Identify which cell holds the provided text, then report its [X, Y] central coordinate. 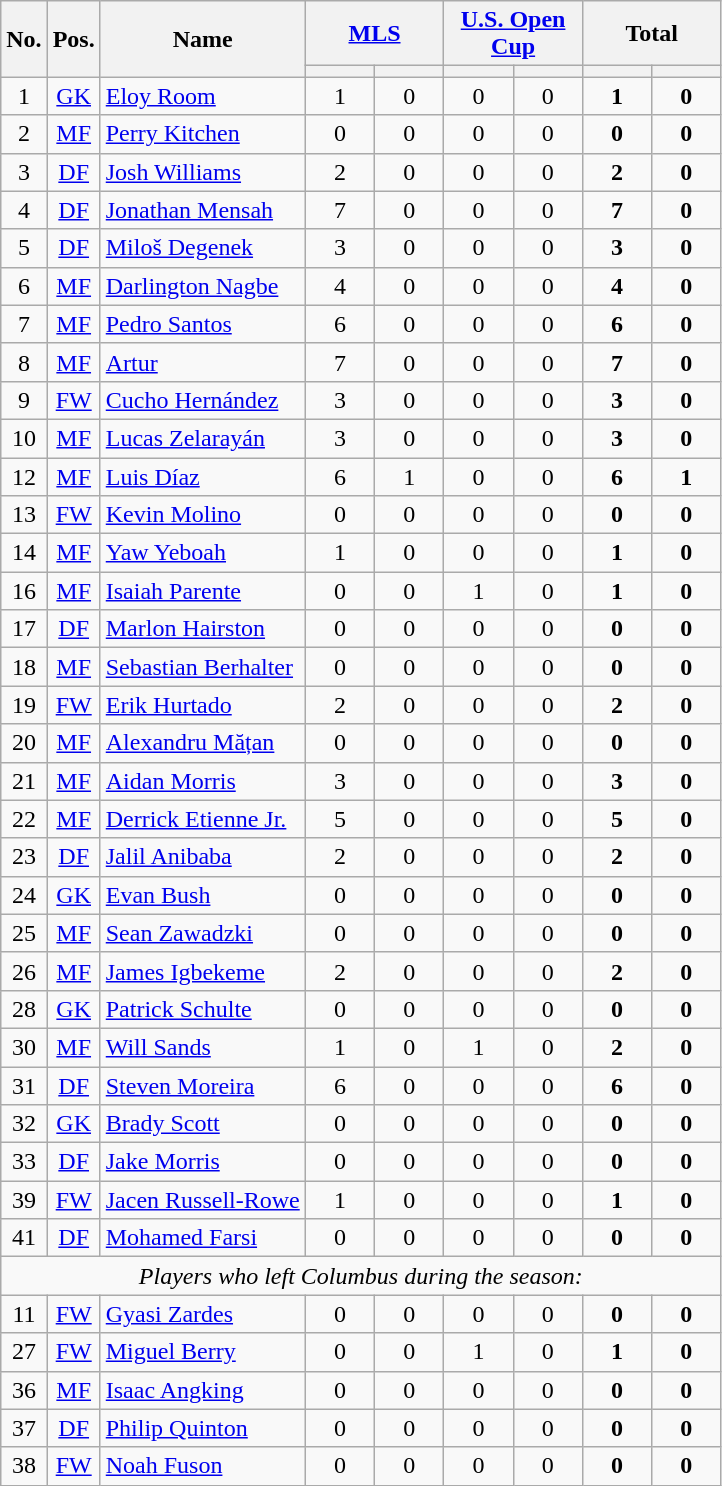
38 [24, 1466]
Philip Quinton [202, 1428]
Total [652, 34]
Miloš Degenek [202, 248]
Alexandru Mățan [202, 743]
Will Sands [202, 1047]
Isaac Angking [202, 1390]
12 [24, 477]
8 [24, 362]
13 [24, 515]
20 [24, 743]
Sebastian Berhalter [202, 667]
Darlington Nagbe [202, 286]
Jalil Anibaba [202, 857]
Brady Scott [202, 1124]
36 [24, 1390]
MLS [374, 34]
39 [24, 1200]
Jake Morris [202, 1162]
Gyasi Zardes [202, 1314]
9 [24, 400]
26 [24, 971]
27 [24, 1352]
James Igbekeme [202, 971]
17 [24, 629]
Luis Díaz [202, 477]
U.S. Open Cup [514, 34]
Steven Moreira [202, 1085]
21 [24, 781]
Aidan Morris [202, 781]
Cucho Hernández [202, 400]
Eloy Room [202, 96]
23 [24, 857]
25 [24, 933]
Lucas Zelarayán [202, 438]
11 [24, 1314]
Isaiah Parente [202, 591]
Yaw Yeboah [202, 553]
31 [24, 1085]
Noah Fuson [202, 1466]
Kevin Molino [202, 515]
Miguel Berry [202, 1352]
Pedro Santos [202, 324]
Mohamed Farsi [202, 1238]
33 [24, 1162]
16 [24, 591]
Artur [202, 362]
19 [24, 705]
Perry Kitchen [202, 134]
14 [24, 553]
18 [24, 667]
30 [24, 1047]
37 [24, 1428]
Derrick Etienne Jr. [202, 819]
22 [24, 819]
Pos. [74, 39]
Jacen Russell-Rowe [202, 1200]
Sean Zawadzki [202, 933]
28 [24, 1009]
Erik Hurtado [202, 705]
No. [24, 39]
10 [24, 438]
32 [24, 1124]
Josh Williams [202, 172]
41 [24, 1238]
Patrick Schulte [202, 1009]
Name [202, 39]
Evan Bush [202, 895]
Jonathan Mensah [202, 210]
24 [24, 895]
Marlon Hairston [202, 629]
Players who left Columbus during the season: [361, 1276]
